Provide the (X, Y) coordinate of the cell's center where the given text is located.  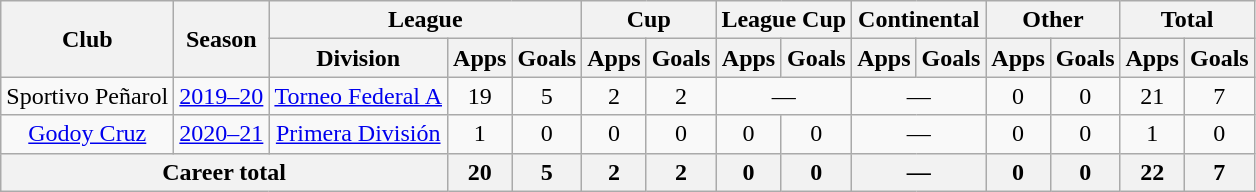
Division (358, 58)
Season (222, 39)
2019–20 (222, 96)
21 (1152, 96)
Continental (919, 20)
League (426, 20)
2020–21 (222, 134)
Career total (224, 172)
Torneo Federal A (358, 96)
Club (88, 39)
19 (480, 96)
Godoy Cruz (88, 134)
Other (1053, 20)
20 (480, 172)
Cup (649, 20)
Sportivo Peñarol (88, 96)
Primera División (358, 134)
22 (1152, 172)
Total (1187, 20)
League Cup (784, 20)
